Extract the (x, y) coordinate from the center of the cell holding the provided text.  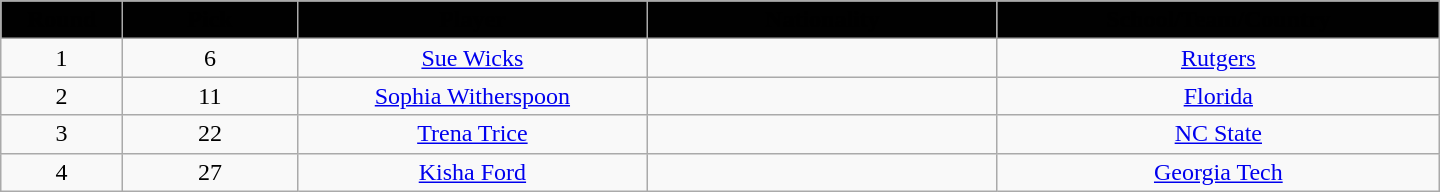
Florida (1218, 96)
Sophia Witherspoon (472, 96)
NC State (1218, 134)
27 (210, 172)
Sue Wicks (472, 58)
4 (62, 172)
3 (62, 134)
1 (62, 58)
Trena Trice (472, 134)
6 (210, 58)
Kisha Ford (472, 172)
22 (210, 134)
Rutgers (1218, 58)
Player (472, 20)
Pick (210, 20)
Round (62, 20)
2 (62, 96)
Georgia Tech (1218, 172)
11 (210, 96)
Nationality (822, 20)
School/Team/Country (1218, 20)
